Search for the cell housing the specified text and yield its [x, y] center coordinate. 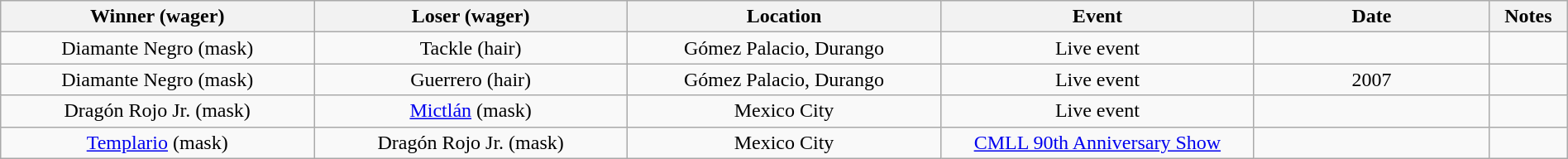
Winner (wager) [157, 17]
Notes [1528, 17]
Tackle (hair) [471, 48]
Mictlán (mask) [471, 111]
Event [1097, 17]
Templario (mask) [157, 142]
2007 [1371, 79]
Location [784, 17]
Guerrero (hair) [471, 79]
Loser (wager) [471, 17]
Date [1371, 17]
CMLL 90th Anniversary Show [1097, 142]
